Locate the cell with the specified text and output its (X, Y) center coordinate. 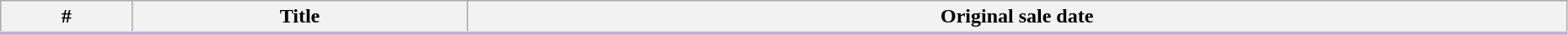
Original sale date (1017, 17)
# (67, 17)
Title (300, 17)
